Detect which cell encompasses the target text, then output its (X, Y) center coordinate. 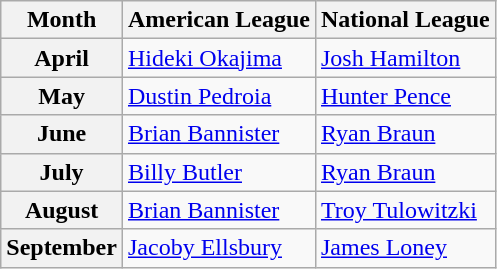
Hideki Okajima (218, 58)
Billy Butler (218, 172)
September (62, 248)
April (62, 58)
August (62, 210)
Troy Tulowitzki (405, 210)
Jacoby Ellsbury (218, 248)
May (62, 96)
National League (405, 20)
Dustin Pedroia (218, 96)
James Loney (405, 248)
Month (62, 20)
July (62, 172)
June (62, 134)
American League (218, 20)
Josh Hamilton (405, 58)
Hunter Pence (405, 96)
